From the cell containing the given text, extract its center point as [x, y] coordinate. 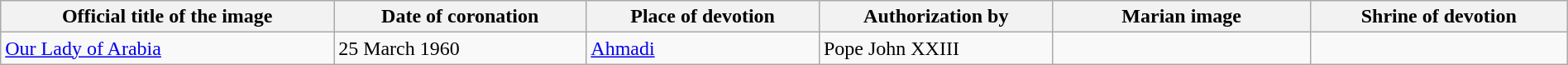
Marian image [1181, 17]
Ahmadi [703, 48]
Authorization by [936, 17]
Pope John XXIII [936, 48]
Our Lady of Arabia [167, 48]
Date of coronation [460, 17]
Official title of the image [167, 17]
Place of devotion [703, 17]
Shrine of devotion [1439, 17]
25 March 1960 [460, 48]
